Provide the [x, y] coordinate of the cell's center where the given text is located.  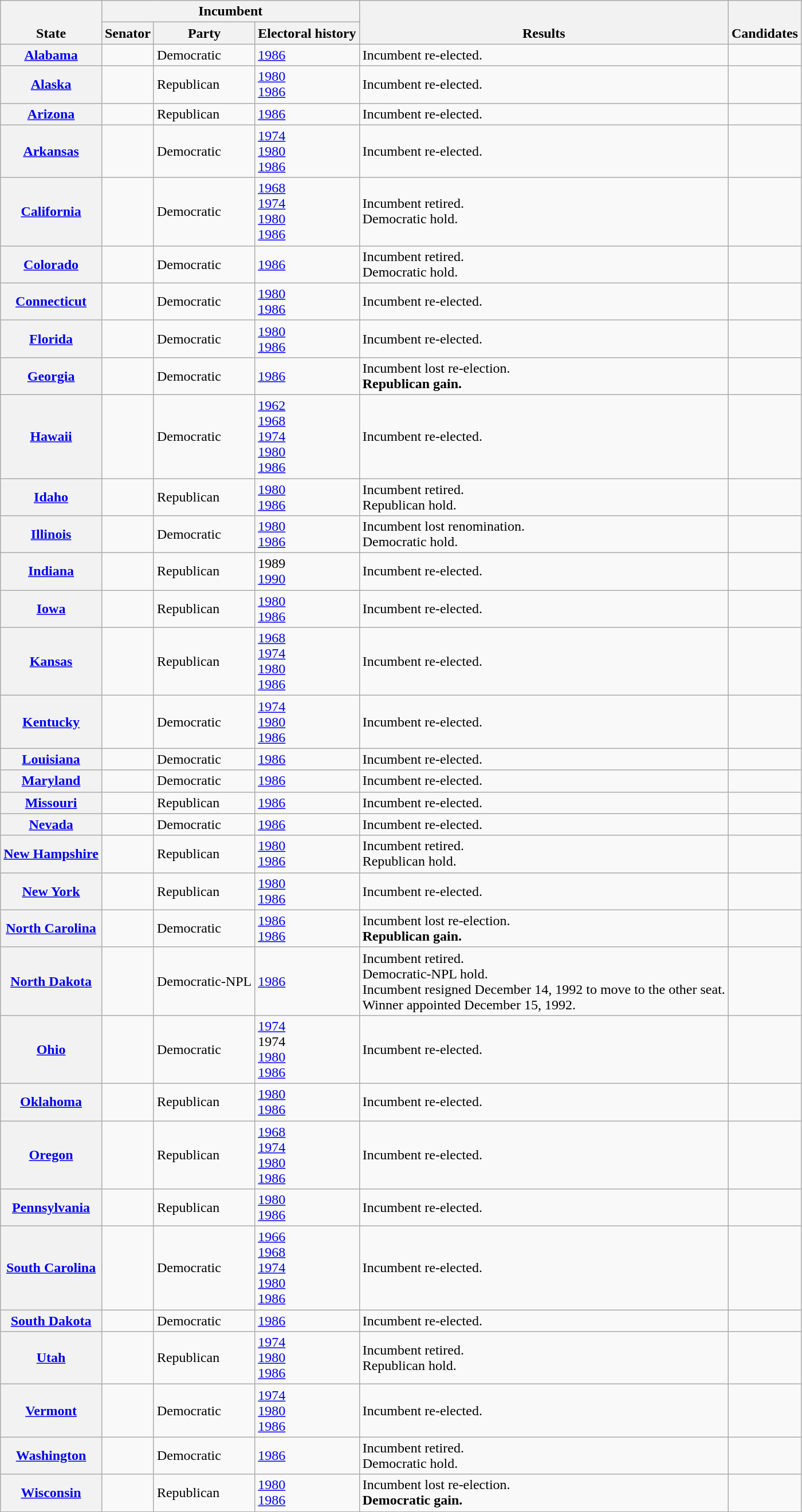
19741974 19801986 [307, 1049]
Oregon [52, 1155]
New York [52, 891]
Connecticut [52, 301]
Incumbent [230, 11]
Missouri [52, 803]
New Hampshire [52, 854]
1966 1968197419801986 [307, 1268]
Wisconsin [52, 1493]
Illinois [52, 535]
Oklahoma [52, 1102]
Washington [52, 1455]
Vermont [52, 1411]
Arizona [52, 114]
Pennsylvania [52, 1208]
Nevada [52, 824]
Georgia [52, 376]
Hawaii [52, 436]
Candidates [764, 22]
Democratic-NPL [204, 981]
Colorado [52, 264]
Indiana [52, 571]
California [52, 212]
Incumbent lost re-election.Democratic gain. [544, 1493]
1989 1990 [307, 571]
19621968197419801986 [307, 436]
South Carolina [52, 1268]
Alabama [52, 55]
North Dakota [52, 981]
Party [204, 33]
South Dakota [52, 1321]
Utah [52, 1358]
Idaho [52, 497]
North Carolina [52, 929]
Arkansas [52, 151]
Senator [127, 33]
Incumbent lost renomination.Democratic hold. [544, 535]
State [52, 22]
Kansas [52, 662]
Results [544, 22]
Ohio [52, 1049]
Electoral history [307, 33]
Florida [52, 339]
Iowa [52, 609]
Kentucky [52, 722]
Louisiana [52, 759]
Alaska [52, 85]
Maryland [52, 781]
1986 1986 [307, 929]
Incumbent retired.Democratic-NPL hold.Incumbent resigned December 14, 1992 to move to the other seat.Winner appointed December 15, 1992. [544, 981]
